Find where the given text appears and provide that cell's center as [x, y] coordinate. 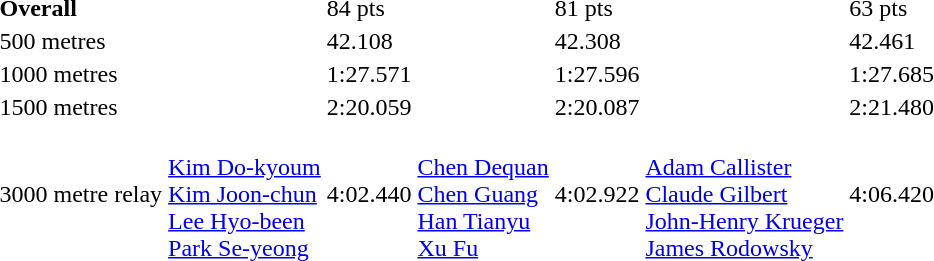
2:20.059 [369, 107]
42.108 [369, 41]
2:20.087 [597, 107]
1:27.571 [369, 74]
42.308 [597, 41]
1:27.596 [597, 74]
